Output the (x, y) coordinate of the center of the cell containing the given text.  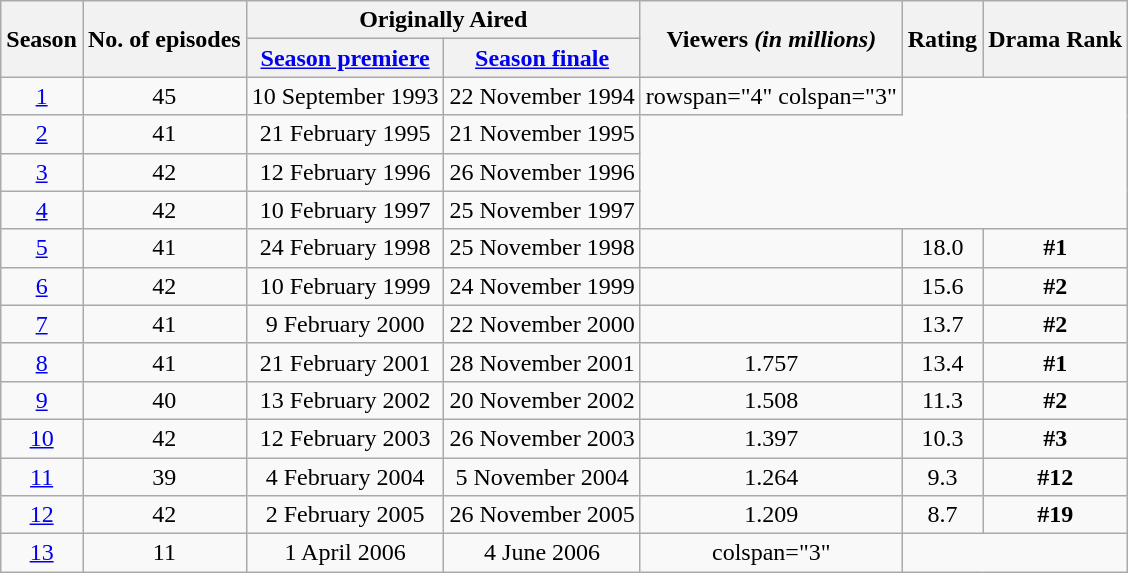
4 (42, 210)
26 November 1996 (542, 172)
1.757 (771, 362)
10.3 (942, 438)
4 June 2006 (542, 553)
21 February 2001 (345, 362)
2 (42, 134)
9.3 (942, 477)
10 February 1999 (345, 286)
15.6 (942, 286)
10 September 1993 (345, 96)
Season (42, 39)
11.3 (942, 400)
8.7 (942, 515)
25 November 1997 (542, 210)
21 February 1995 (345, 134)
12 February 2003 (345, 438)
Drama Rank (1056, 39)
22 November 1994 (542, 96)
1 April 2006 (345, 553)
3 (42, 172)
Originally Aired (443, 20)
#19 (1056, 515)
6 (42, 286)
39 (164, 477)
10 (42, 438)
26 November 2003 (542, 438)
1 (42, 96)
26 November 2005 (542, 515)
9 (42, 400)
5 (42, 248)
Viewers (in millions) (771, 39)
24 February 1998 (345, 248)
7 (42, 324)
13.7 (942, 324)
10 February 1997 (345, 210)
25 November 1998 (542, 248)
18.0 (942, 248)
9 February 2000 (345, 324)
40 (164, 400)
21 November 1995 (542, 134)
28 November 2001 (542, 362)
No. of episodes (164, 39)
1.508 (771, 400)
5 November 2004 (542, 477)
rowspan="4" colspan="3" (771, 96)
colspan="3" (771, 553)
13 February 2002 (345, 400)
12 February 1996 (345, 172)
2 February 2005 (345, 515)
#12 (1056, 477)
13.4 (942, 362)
Season finale (542, 58)
20 November 2002 (542, 400)
8 (42, 362)
1.397 (771, 438)
Rating (942, 39)
22 November 2000 (542, 324)
24 November 1999 (542, 286)
Season premiere (345, 58)
4 February 2004 (345, 477)
45 (164, 96)
#3 (1056, 438)
1.209 (771, 515)
12 (42, 515)
1.264 (771, 477)
13 (42, 553)
